Provide the (X, Y) coordinate of the cell's center where the given text is located.  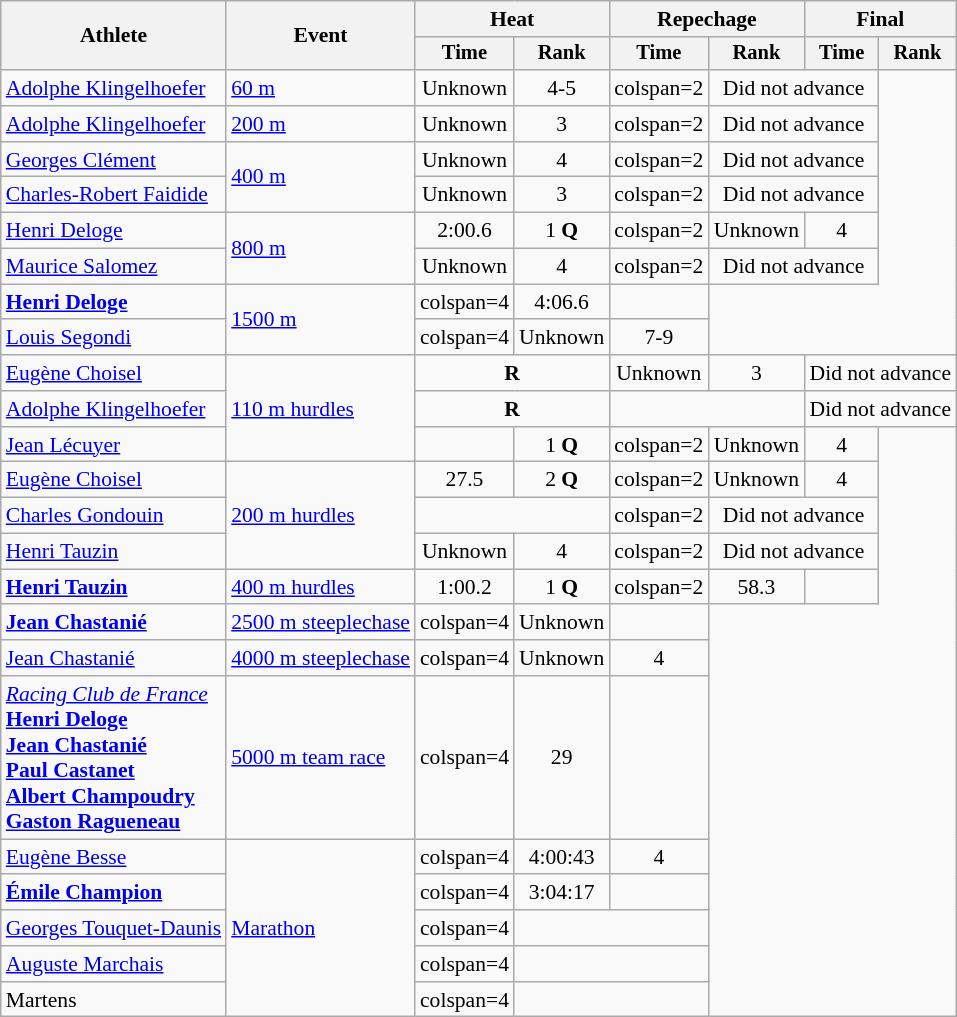
Event (320, 36)
Georges Clément (114, 160)
4:00:43 (562, 857)
Louis Segondi (114, 338)
Athlete (114, 36)
200 m (320, 124)
Racing Club de FranceHenri DelogeJean ChastaniéPaul CastanetAlbert ChampoudryGaston Ragueneau (114, 758)
2500 m steeplechase (320, 623)
27.5 (464, 480)
400 m (320, 178)
Auguste Marchais (114, 964)
2 Q (562, 480)
Marathon (320, 928)
110 m hurdles (320, 408)
29 (562, 758)
Jean Lécuyer (114, 445)
Georges Touquet-Daunis (114, 928)
Eugène Besse (114, 857)
7-9 (658, 338)
4-5 (562, 88)
Émile Champion (114, 893)
4:06.6 (562, 302)
60 m (320, 88)
800 m (320, 248)
Charles Gondouin (114, 516)
Charles-Robert Faidide (114, 195)
Heat (512, 19)
Repechage (706, 19)
400 m hurdles (320, 587)
2:00.6 (464, 231)
1:00.2 (464, 587)
Maurice Salomez (114, 267)
5000 m team race (320, 758)
Final (880, 19)
200 m hurdles (320, 516)
1500 m (320, 320)
4000 m steeplechase (320, 658)
3:04:17 (562, 893)
58.3 (756, 587)
